Extract the [x, y] coordinate from the center of the cell holding the provided text.  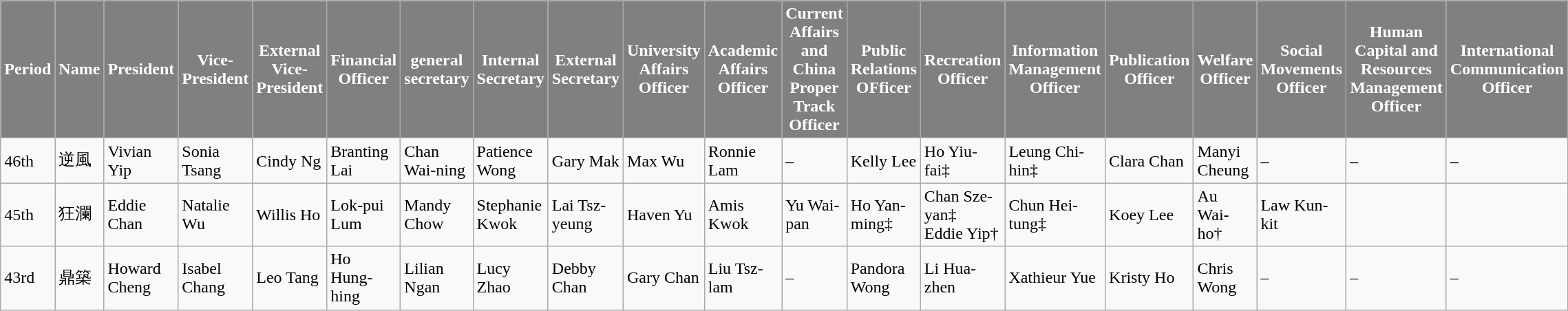
Chan Wai-ning [436, 161]
Welfare Officer [1225, 69]
45th [28, 215]
Ho Hung-hing [363, 278]
Leung Chi-hin‡ [1055, 161]
Patience Wong [511, 161]
Lilian Ngan [436, 278]
Lucy Zhao [511, 278]
43rd [28, 278]
Human Capital and Resources Management Officer [1397, 69]
Isabel Chang [215, 278]
Vice-President [215, 69]
Ho Yiu-fai‡ [962, 161]
Manyi Cheung [1225, 161]
Ronnie Lam [743, 161]
鼎築 [80, 278]
Public Relations OFficer [884, 69]
Cindy Ng [290, 161]
Gary Mak [585, 161]
Pandora Wong [884, 278]
Publication Officer [1149, 69]
Stephanie Kwok [511, 215]
Natalie Wu [215, 215]
46th [28, 161]
Social Movements Officer [1302, 69]
Lai Tsz-yeung [585, 215]
Debby Chan [585, 278]
Max Wu [664, 161]
Howard Cheng [141, 278]
general secretary [436, 69]
Yu Wai-pan [815, 215]
President [141, 69]
Internal Secretary [511, 69]
Eddie Chan [141, 215]
逆風 [80, 161]
Period [28, 69]
Au Wai-ho† [1225, 215]
Kelly Lee [884, 161]
External Secretary [585, 69]
Recreation Officer [962, 69]
Mandy Chow [436, 215]
Chris Wong [1225, 278]
University Affairs Officer [664, 69]
Lok-pui Lum [363, 215]
Financial Officer [363, 69]
Gary Chan [664, 278]
Li Hua-zhen [962, 278]
International Communication Officer [1507, 69]
Willis Ho [290, 215]
Chun Hei-tung‡ [1055, 215]
Academic Affairs Officer [743, 69]
External Vice-President [290, 69]
Information Management Officer [1055, 69]
狂瀾 [80, 215]
Clara Chan [1149, 161]
Amis Kwok [743, 215]
Leo Tang [290, 278]
Ho Yan-ming‡ [884, 215]
Name [80, 69]
Law Kun-kit [1302, 215]
Vivian Yip [141, 161]
Liu Tsz-lam [743, 278]
Koey Lee [1149, 215]
Branting Lai [363, 161]
Haven Yu [664, 215]
Chan Sze-yan‡Eddie Yip† [962, 215]
Current Affairs and China Proper Track Officer [815, 69]
Kristy Ho [1149, 278]
Xathieur Yue [1055, 278]
Sonia Tsang [215, 161]
